Determine the [x, y] coordinate at the center of the cell enclosing the given text.  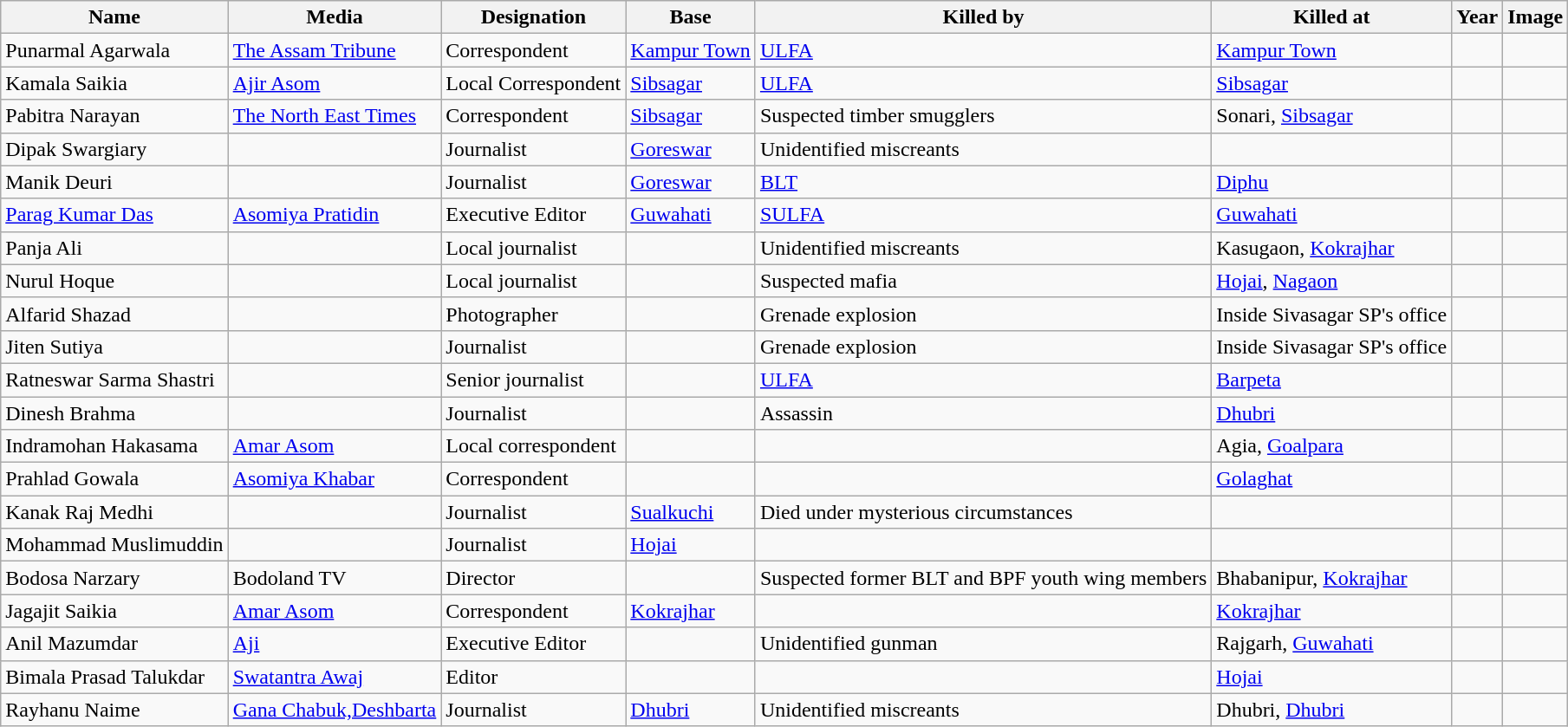
Jagajit Saikia [114, 611]
SULFA [983, 215]
Designation [534, 17]
Dinesh Brahma [114, 413]
Agia, Goalpara [1331, 446]
Name [114, 17]
Assassin [983, 413]
Parag Kumar Das [114, 215]
Rajgarh, Guwahati [1331, 644]
Unidentified gunman [983, 644]
Died under mysterious circumstances [983, 512]
Bimala Prasad Talukdar [114, 677]
Photographer [534, 314]
Dipak Swargiary [114, 149]
Alfarid Shazad [114, 314]
Sualkuchi [691, 512]
Dhubri, Dhubri [1331, 710]
Prahlad Gowala [114, 479]
Anil Mazumdar [114, 644]
Suspected mafia [983, 281]
Senior journalist [534, 380]
Ajir Asom [335, 83]
Panja Ali [114, 248]
Asomiya Khabar [335, 479]
The Assam Tribune [335, 50]
Bhabanipur, Kokrajhar [1331, 578]
Indramohan Hakasama [114, 446]
Aji [335, 644]
Asomiya Pratidin [335, 215]
BLT [983, 182]
Gana Chabuk,Deshbarta [335, 710]
Director [534, 578]
Diphu [1331, 182]
The North East Times [335, 116]
Golaghat [1331, 479]
Kamala Saikia [114, 83]
Kasugaon, Kokrajhar [1331, 248]
Image [1536, 17]
Base [691, 17]
Killed at [1331, 17]
Manik Deuri [114, 182]
Ratneswar Sarma Shastri [114, 380]
Editor [534, 677]
Swatantra Awaj [335, 677]
Local correspondent [534, 446]
Bodoland TV [335, 578]
Suspected former BLT and BPF youth wing members [983, 578]
Punarmal Agarwala [114, 50]
Sonari, Sibsagar [1331, 116]
Killed by [983, 17]
Suspected timber smugglers [983, 116]
Local Correspondent [534, 83]
Media [335, 17]
Year [1477, 17]
Jiten Sutiya [114, 347]
Nurul Hoque [114, 281]
Mohammad Muslimuddin [114, 545]
Barpeta [1331, 380]
Rayhanu Naime [114, 710]
Bodosa Narzary [114, 578]
Pabitra Narayan [114, 116]
Kanak Raj Medhi [114, 512]
Hojai, Nagaon [1331, 281]
